Scan for the cell matching the given text and deliver its (X, Y) coordinate at center. 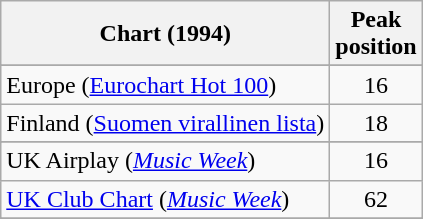
62 (376, 199)
Finland (Suomen virallinen lista) (166, 123)
Europe (Eurochart Hot 100) (166, 85)
UK Club Chart (Music Week) (166, 199)
Chart (1994) (166, 34)
18 (376, 123)
Peakposition (376, 34)
UK Airplay (Music Week) (166, 161)
